Search for the cell housing the specified text and yield its [x, y] center coordinate. 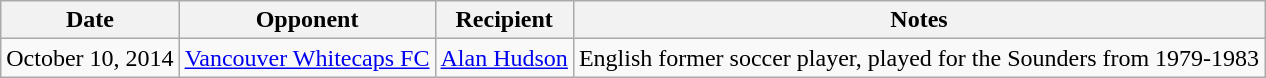
Recipient [504, 20]
October 10, 2014 [90, 58]
Notes [918, 20]
English former soccer player, played for the Sounders from 1979-1983 [918, 58]
Opponent [307, 20]
Alan Hudson [504, 58]
Date [90, 20]
Vancouver Whitecaps FC [307, 58]
